Find where the given text appears and provide that cell's center as (x, y) coordinate. 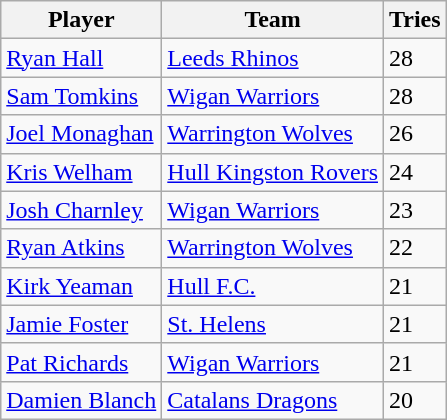
23 (416, 210)
Damien Blanch (82, 400)
Ryan Atkins (82, 248)
Kris Welham (82, 172)
Player (82, 20)
Kirk Yeaman (82, 286)
Leeds Rhinos (273, 58)
Catalans Dragons (273, 400)
Team (273, 20)
Hull F.C. (273, 286)
Josh Charnley (82, 210)
20 (416, 400)
Hull Kingston Rovers (273, 172)
24 (416, 172)
Jamie Foster (82, 324)
Tries (416, 20)
St. Helens (273, 324)
Sam Tomkins (82, 96)
26 (416, 134)
Pat Richards (82, 362)
Ryan Hall (82, 58)
Joel Monaghan (82, 134)
22 (416, 248)
